Pinpoint the cell where the given text exists, returning its (x, y) midpoint coordinate. 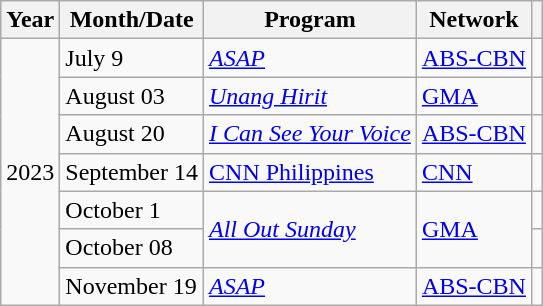
Year (30, 20)
CNN (474, 172)
October 1 (132, 210)
CNN Philippines (310, 172)
All Out Sunday (310, 229)
2023 (30, 172)
July 9 (132, 58)
September 14 (132, 172)
November 19 (132, 286)
I Can See Your Voice (310, 134)
Month/Date (132, 20)
Unang Hirit (310, 96)
October 08 (132, 248)
Program (310, 20)
August 03 (132, 96)
August 20 (132, 134)
Network (474, 20)
